Return (x, y) of the center of cell containing provided text 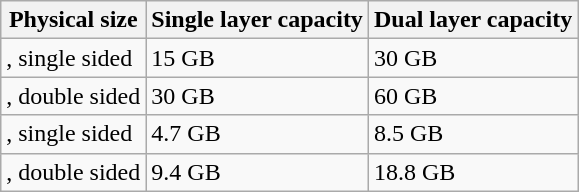
60 GB (472, 96)
15 GB (258, 58)
Dual layer capacity (472, 20)
18.8 GB (472, 172)
Single layer capacity (258, 20)
8.5 GB (472, 134)
9.4 GB (258, 172)
4.7 GB (258, 134)
Physical size (74, 20)
